From the cell containing the given text, extract its center point as (x, y) coordinate. 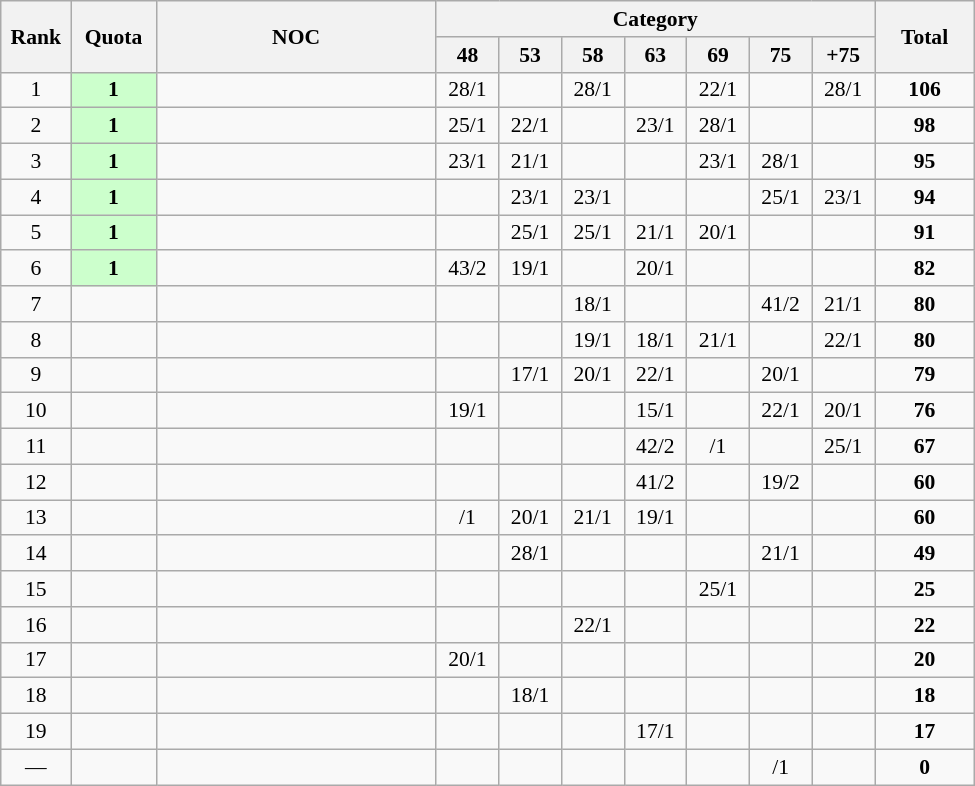
0 (924, 767)
9 (36, 375)
Total (924, 36)
4 (36, 197)
76 (924, 411)
79 (924, 375)
NOC (296, 36)
Category (655, 19)
11 (36, 447)
5 (36, 233)
2 (36, 126)
69 (718, 55)
25 (924, 589)
— (36, 767)
13 (36, 518)
+75 (844, 55)
22 (924, 625)
106 (924, 90)
12 (36, 482)
3 (36, 162)
14 (36, 554)
20 (924, 660)
15/1 (656, 411)
94 (924, 197)
15 (36, 589)
10 (36, 411)
43/2 (468, 269)
82 (924, 269)
58 (592, 55)
63 (656, 55)
53 (530, 55)
6 (36, 269)
91 (924, 233)
67 (924, 447)
19 (36, 732)
19/2 (780, 482)
Quota (114, 36)
48 (468, 55)
7 (36, 304)
75 (780, 55)
98 (924, 126)
16 (36, 625)
8 (36, 340)
49 (924, 554)
42/2 (656, 447)
Rank (36, 36)
95 (924, 162)
